Scan for the cell matching the given text and deliver its [x, y] coordinate at center. 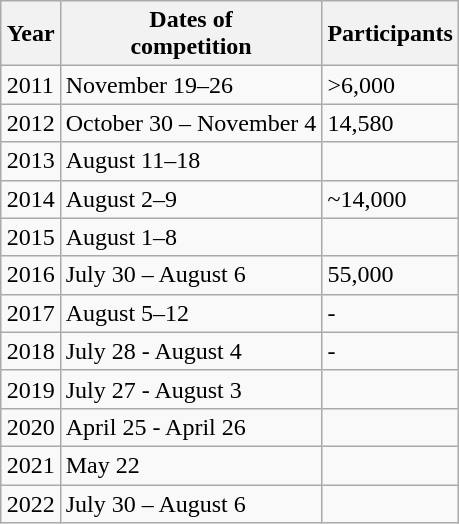
August 1–8 [191, 237]
July 27 - August 3 [191, 389]
2016 [30, 275]
August 11–18 [191, 161]
2019 [30, 389]
2017 [30, 313]
Year [30, 34]
October 30 – November 4 [191, 123]
2022 [30, 503]
2012 [30, 123]
2011 [30, 85]
Participants [390, 34]
2013 [30, 161]
August 5–12 [191, 313]
2014 [30, 199]
April 25 - April 26 [191, 427]
~14,000 [390, 199]
2021 [30, 465]
>6,000 [390, 85]
55,000 [390, 275]
November 19–26 [191, 85]
2020 [30, 427]
August 2–9 [191, 199]
14,580 [390, 123]
May 22 [191, 465]
2018 [30, 351]
Dates ofcompetition [191, 34]
2015 [30, 237]
July 28 - August 4 [191, 351]
